Detect which cell encompasses the target text, then output its (x, y) center coordinate. 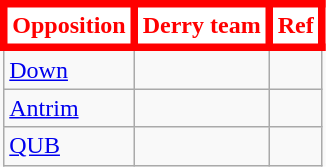
Derry team (202, 26)
QUB (69, 146)
Down (69, 68)
Ref (296, 26)
Antrim (69, 108)
Opposition (69, 26)
